Provide the [x, y] coordinate of the cell's center where the given text is located.  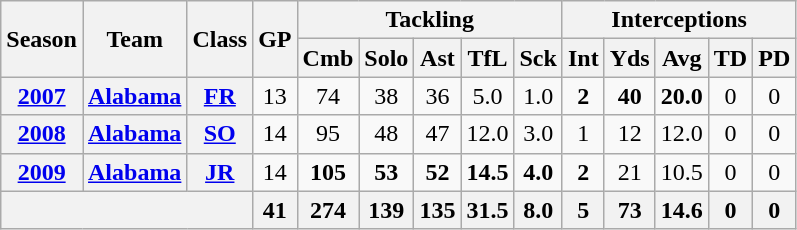
4.0 [538, 172]
2007 [42, 96]
Yds [630, 58]
14.6 [682, 210]
Int [583, 58]
SO [220, 134]
53 [386, 172]
Ast [438, 58]
Tackling [430, 20]
41 [275, 210]
38 [386, 96]
48 [386, 134]
105 [328, 172]
12 [630, 134]
Season [42, 39]
Avg [682, 58]
8.0 [538, 210]
3.0 [538, 134]
2008 [42, 134]
14.5 [488, 172]
1 [583, 134]
40 [630, 96]
PD [774, 58]
95 [328, 134]
Interceptions [678, 20]
1.0 [538, 96]
36 [438, 96]
10.5 [682, 172]
5 [583, 210]
20.0 [682, 96]
31.5 [488, 210]
5.0 [488, 96]
274 [328, 210]
139 [386, 210]
Class [220, 39]
73 [630, 210]
21 [630, 172]
JR [220, 172]
Cmb [328, 58]
Sck [538, 58]
135 [438, 210]
FR [220, 96]
Solo [386, 58]
13 [275, 96]
GP [275, 39]
74 [328, 96]
TfL [488, 58]
TD [730, 58]
47 [438, 134]
2009 [42, 172]
52 [438, 172]
Team [134, 39]
